Search for the cell housing the specified text and yield its (X, Y) center coordinate. 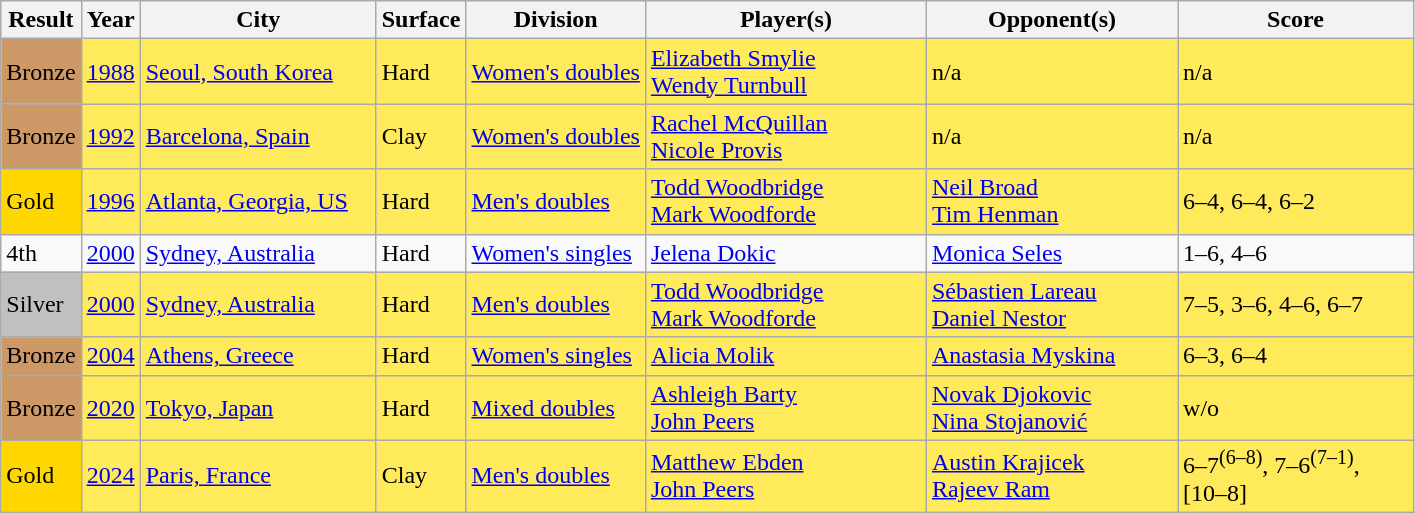
6–4, 6–4, 6–2 (1296, 202)
City (258, 20)
7–5, 3–6, 4–6, 6–7 (1296, 304)
6–3, 6–4 (1296, 356)
Score (1296, 20)
4th (41, 253)
1996 (110, 202)
Result (41, 20)
2024 (110, 476)
Athens, Greece (258, 356)
Elizabeth Smylie Wendy Turnbull (786, 72)
Rachel McQuillan Nicole Provis (786, 136)
Mixed doubles (556, 408)
Anastasia Myskina (1052, 356)
Novak Djokovic Nina Stojanović (1052, 408)
1–6, 4–6 (1296, 253)
Austin Krajicek Rajeev Ram (1052, 476)
Player(s) (786, 20)
w/o (1296, 408)
Alicia Molik (786, 356)
2020 (110, 408)
Opponent(s) (1052, 20)
Year (110, 20)
Ashleigh Barty John Peers (786, 408)
Division (556, 20)
Jelena Dokic (786, 253)
1988 (110, 72)
Monica Seles (1052, 253)
Silver (41, 304)
2004 (110, 356)
Seoul, South Korea (258, 72)
Tokyo, Japan (258, 408)
Atlanta, Georgia, US (258, 202)
Matthew Ebden John Peers (786, 476)
1992 (110, 136)
Sébastien Lareau Daniel Nestor (1052, 304)
Surface (421, 20)
6–7(6–8), 7–6(7–1), [10–8] (1296, 476)
Barcelona, Spain (258, 136)
Neil Broad Tim Henman (1052, 202)
Paris, France (258, 476)
